Provide the (x, y) coordinate of the cell's center where the given text is located.  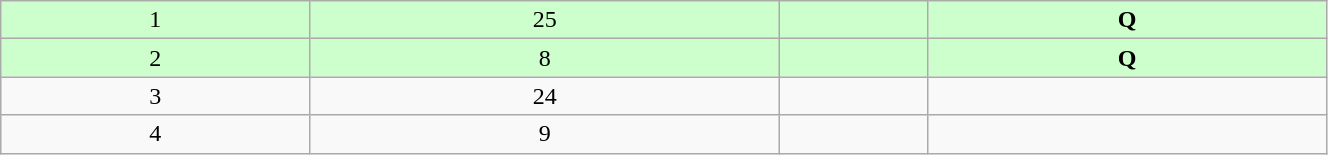
24 (545, 96)
8 (545, 58)
1 (156, 20)
25 (545, 20)
3 (156, 96)
9 (545, 134)
4 (156, 134)
2 (156, 58)
